Provide the (X, Y) coordinate of the cell's center where the given text is located.  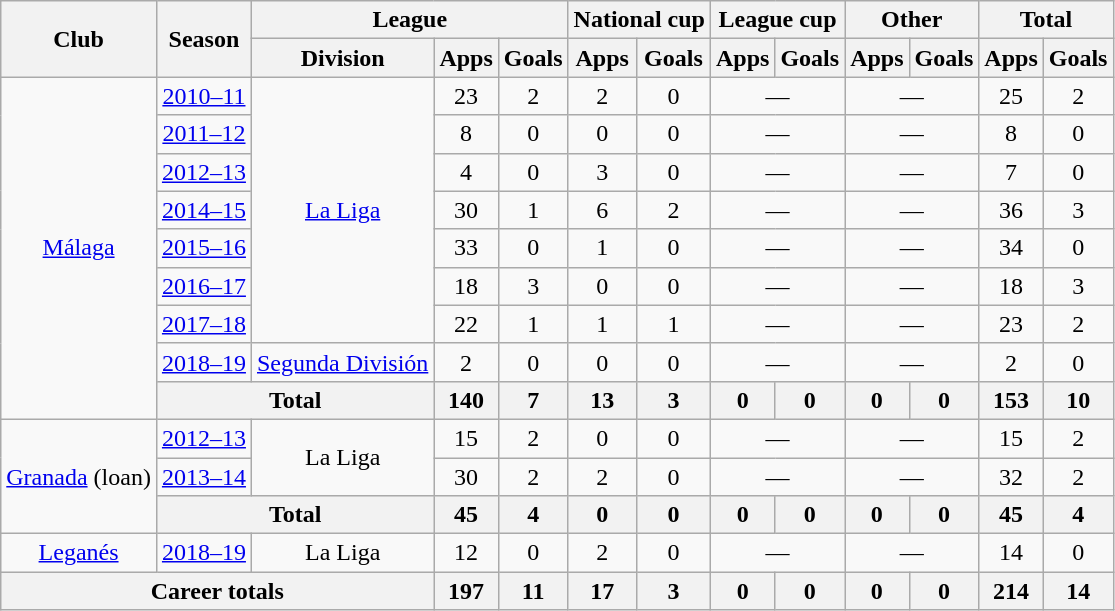
Other (912, 20)
11 (533, 591)
Leganés (79, 553)
153 (1011, 400)
34 (1011, 248)
33 (466, 248)
25 (1011, 96)
32 (1011, 477)
Club (79, 39)
36 (1011, 210)
Granada (loan) (79, 476)
Segunda División (342, 362)
17 (602, 591)
12 (466, 553)
22 (466, 324)
League (410, 20)
Season (204, 39)
197 (466, 591)
Division (342, 58)
Career totals (218, 591)
2013–14 (204, 477)
2015–16 (204, 248)
Málaga (79, 248)
2014–15 (204, 210)
2011–12 (204, 134)
National cup (639, 20)
2017–18 (204, 324)
13 (602, 400)
10 (1078, 400)
2010–11 (204, 96)
6 (602, 210)
League cup (777, 20)
214 (1011, 591)
140 (466, 400)
2016–17 (204, 286)
